Return the [x, y] coordinate for the center point of the cell that contains the specified text.  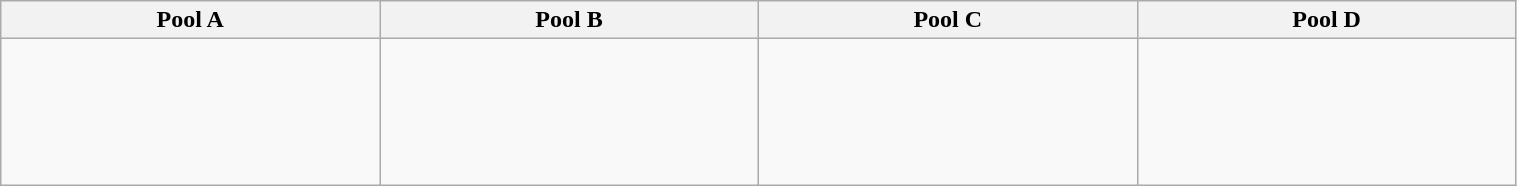
Pool B [570, 20]
Pool C [948, 20]
Pool A [190, 20]
Pool D [1326, 20]
